Determine the (X, Y) coordinate at the center of the cell enclosing the given text.  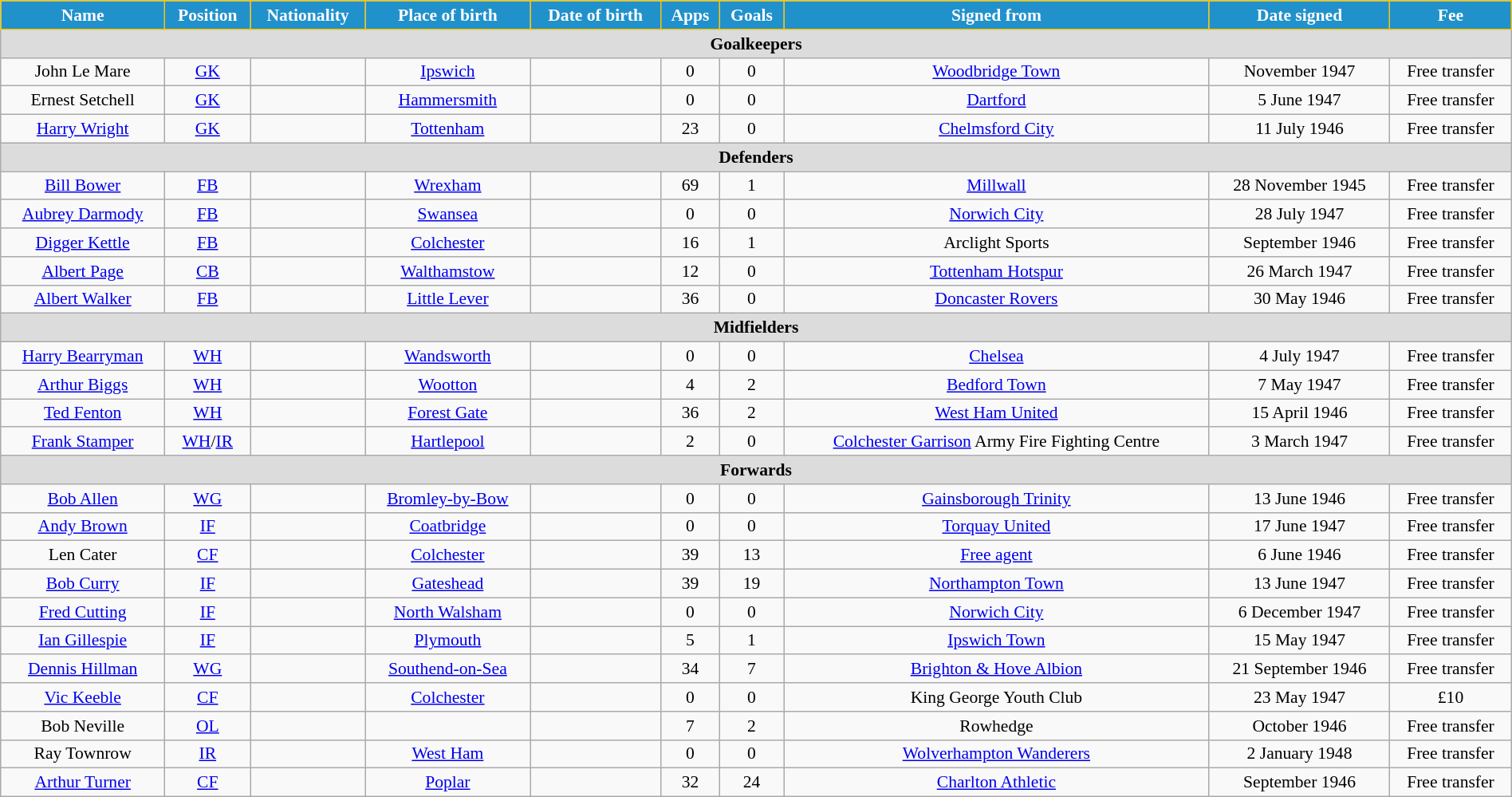
Vic Keeble (83, 697)
Arclight Sports (996, 243)
Little Lever (448, 299)
Brighton & Hove Albion (996, 669)
6 June 1946 (1299, 555)
Charlton Athletic (996, 783)
15 April 1946 (1299, 413)
Ray Townrow (83, 754)
Torquay United (996, 527)
12 (691, 271)
Digger Kettle (83, 243)
Poplar (448, 783)
23 (691, 129)
Ipswich Town (996, 641)
21 September 1946 (1299, 669)
7 May 1947 (1299, 385)
Place of birth (448, 15)
Wandsworth (448, 357)
4 (691, 385)
Rowhedge (996, 726)
28 July 1947 (1299, 215)
15 May 1947 (1299, 641)
Harry Wright (83, 129)
Free agent (996, 555)
3 March 1947 (1299, 442)
Defenders (756, 157)
Frank Stamper (83, 442)
34 (691, 669)
Ernest Setchell (83, 101)
Midfielders (756, 328)
Walthamstow (448, 271)
Aubrey Darmody (83, 215)
23 May 1947 (1299, 697)
CB (207, 271)
John Le Mare (83, 72)
5 June 1947 (1299, 101)
October 1946 (1299, 726)
Dartford (996, 101)
Wolverhampton Wanderers (996, 754)
Dennis Hillman (83, 669)
11 July 1946 (1299, 129)
IR (207, 754)
Bill Bower (83, 186)
17 June 1947 (1299, 527)
Goals (751, 15)
30 May 1946 (1299, 299)
Chelmsford City (996, 129)
26 March 1947 (1299, 271)
Hammersmith (448, 101)
Position (207, 15)
Tottenham (448, 129)
Date signed (1299, 15)
Albert Walker (83, 299)
5 (691, 641)
Fee (1451, 15)
Wrexham (448, 186)
Colchester Garrison Army Fire Fighting Centre (996, 442)
West Ham (448, 754)
Wootton (448, 385)
Arthur Turner (83, 783)
Forwards (756, 470)
Len Cater (83, 555)
Bob Allen (83, 499)
Ian Gillespie (83, 641)
Northampton Town (996, 584)
Nationality (308, 15)
Hartlepool (448, 442)
13 June 1946 (1299, 499)
28 November 1945 (1299, 186)
Andy Brown (83, 527)
Albert Page (83, 271)
Doncaster Rovers (996, 299)
Plymouth (448, 641)
Ted Fenton (83, 413)
69 (691, 186)
Harry Bearryman (83, 357)
North Walsham (448, 612)
Bedford Town (996, 385)
19 (751, 584)
Coatbridge (448, 527)
6 December 1947 (1299, 612)
Swansea (448, 215)
WH/IR (207, 442)
Bromley-by-Bow (448, 499)
November 1947 (1299, 72)
Chelsea (996, 357)
Date of birth (596, 15)
Name (83, 15)
Arthur Biggs (83, 385)
Southend-on-Sea (448, 669)
32 (691, 783)
Signed from (996, 15)
Woodbridge Town (996, 72)
Tottenham Hotspur (996, 271)
OL (207, 726)
2 January 1948 (1299, 754)
13 (751, 555)
Goalkeepers (756, 44)
Apps (691, 15)
Bob Curry (83, 584)
16 (691, 243)
Millwall (996, 186)
13 June 1947 (1299, 584)
Gainsborough Trinity (996, 499)
Ipswich (448, 72)
Gateshead (448, 584)
£10 (1451, 697)
West Ham United (996, 413)
Bob Neville (83, 726)
4 July 1947 (1299, 357)
Fred Cutting (83, 612)
Forest Gate (448, 413)
24 (751, 783)
King George Youth Club (996, 697)
